Capture the cell that displays the provided text and extract its (x, y) central coordinate. 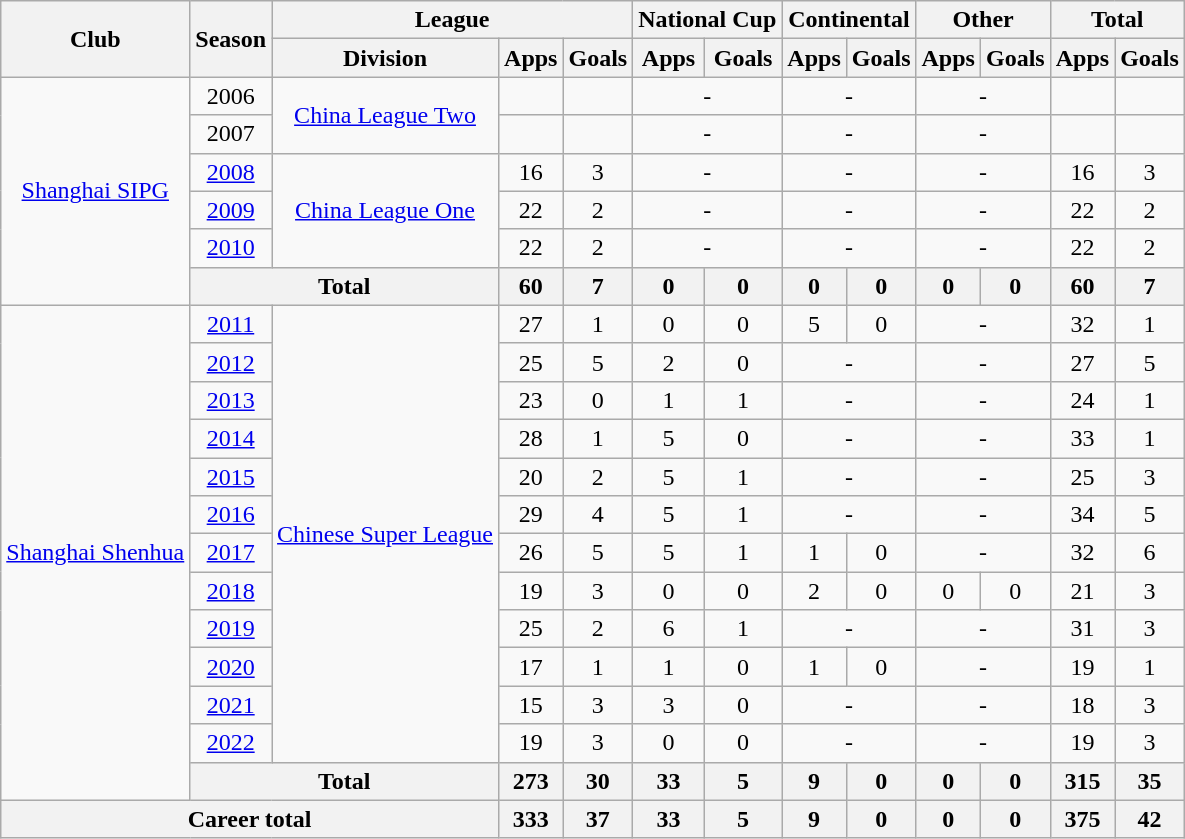
China League Two (386, 115)
Shanghai SIPG (96, 191)
31 (1082, 629)
15 (531, 705)
Division (386, 58)
18 (1082, 705)
2009 (231, 210)
2018 (231, 591)
2017 (231, 553)
2008 (231, 172)
National Cup (708, 20)
China League One (386, 210)
2021 (231, 705)
2015 (231, 477)
4 (598, 515)
2007 (231, 134)
2016 (231, 515)
2022 (231, 743)
Career total (250, 819)
29 (531, 515)
28 (531, 438)
2011 (231, 324)
2020 (231, 667)
Shanghai Shenhua (96, 552)
2014 (231, 438)
26 (531, 553)
2013 (231, 400)
Season (231, 39)
37 (598, 819)
273 (531, 781)
2010 (231, 248)
42 (1150, 819)
20 (531, 477)
315 (1082, 781)
Continental (849, 20)
21 (1082, 591)
35 (1150, 781)
League (452, 20)
24 (1082, 400)
17 (531, 667)
Other (983, 20)
375 (1082, 819)
2012 (231, 362)
Club (96, 39)
Chinese Super League (386, 534)
23 (531, 400)
2019 (231, 629)
34 (1082, 515)
333 (531, 819)
30 (598, 781)
2006 (231, 96)
